Locate the cell with the specified text and output its [X, Y] center coordinate. 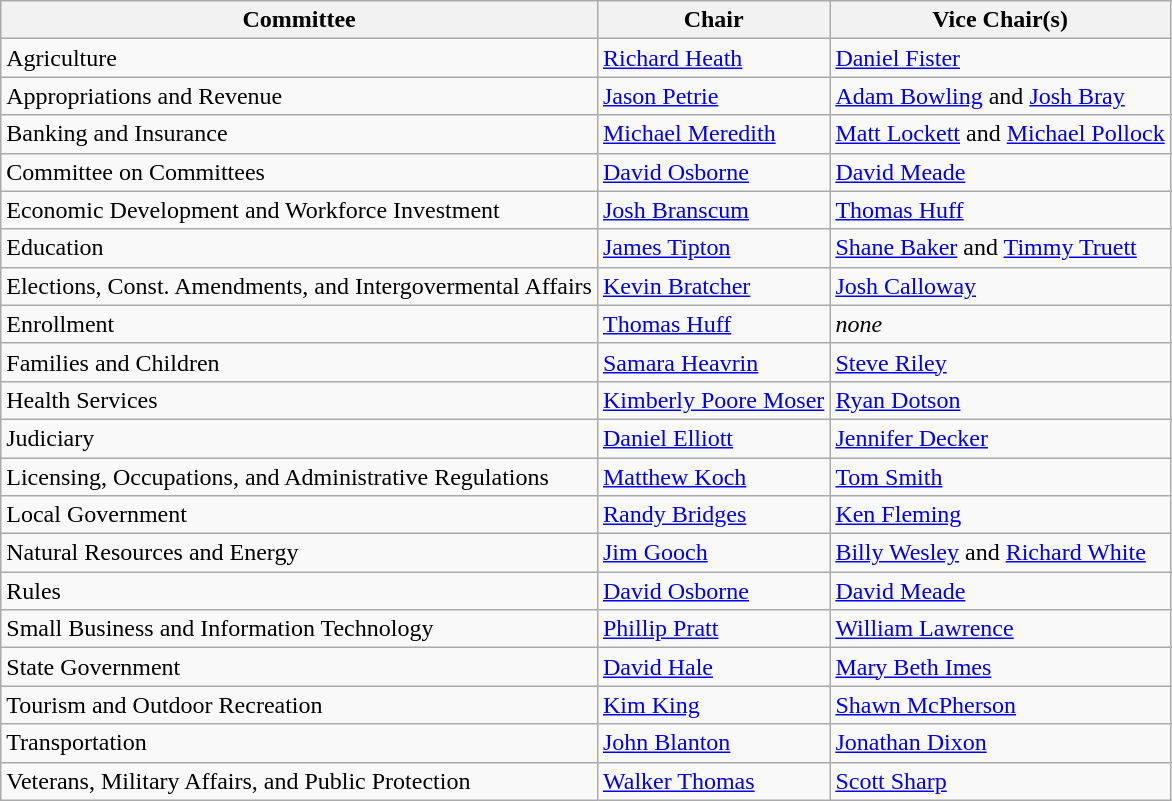
Jason Petrie [713, 96]
Transportation [300, 743]
William Lawrence [1000, 629]
Enrollment [300, 324]
Jennifer Decker [1000, 438]
Jim Gooch [713, 553]
Vice Chair(s) [1000, 20]
Kimberly Poore Moser [713, 400]
Health Services [300, 400]
Scott Sharp [1000, 781]
Ken Fleming [1000, 515]
Michael Meredith [713, 134]
none [1000, 324]
Daniel Elliott [713, 438]
Steve Riley [1000, 362]
Veterans, Military Affairs, and Public Protection [300, 781]
Tom Smith [1000, 477]
Banking and Insurance [300, 134]
Billy Wesley and Richard White [1000, 553]
Agriculture [300, 58]
Families and Children [300, 362]
State Government [300, 667]
Education [300, 248]
Kevin Bratcher [713, 286]
Richard Heath [713, 58]
Randy Bridges [713, 515]
Committee on Committees [300, 172]
Kim King [713, 705]
Tourism and Outdoor Recreation [300, 705]
Josh Branscum [713, 210]
Shane Baker and Timmy Truett [1000, 248]
Phillip Pratt [713, 629]
Shawn McPherson [1000, 705]
Judiciary [300, 438]
Matthew Koch [713, 477]
Chair [713, 20]
Walker Thomas [713, 781]
Economic Development and Workforce Investment [300, 210]
Samara Heavrin [713, 362]
Local Government [300, 515]
Small Business and Information Technology [300, 629]
Licensing, Occupations, and Administrative Regulations [300, 477]
Elections, Const. Amendments, and Intergovermental Affairs [300, 286]
Adam Bowling and Josh Bray [1000, 96]
Jonathan Dixon [1000, 743]
Appropriations and Revenue [300, 96]
Committee [300, 20]
Daniel Fister [1000, 58]
Josh Calloway [1000, 286]
James Tipton [713, 248]
David Hale [713, 667]
Matt Lockett and Michael Pollock [1000, 134]
Rules [300, 591]
Ryan Dotson [1000, 400]
Mary Beth Imes [1000, 667]
Natural Resources and Energy [300, 553]
John Blanton [713, 743]
